Find where the given text appears and provide that cell's center as (X, Y) coordinate. 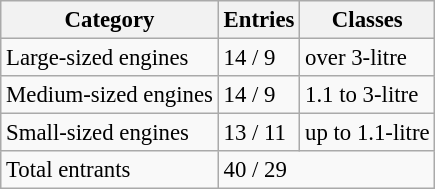
13 / 11 (258, 133)
Large-sized engines (110, 58)
40 / 29 (326, 170)
over 3-litre (368, 58)
Medium-sized engines (110, 95)
Small-sized engines (110, 133)
Classes (368, 20)
Entries (258, 20)
Category (110, 20)
up to 1.1-litre (368, 133)
Total entrants (110, 170)
1.1 to 3-litre (368, 95)
